Search for the cell housing the specified text and yield its [x, y] center coordinate. 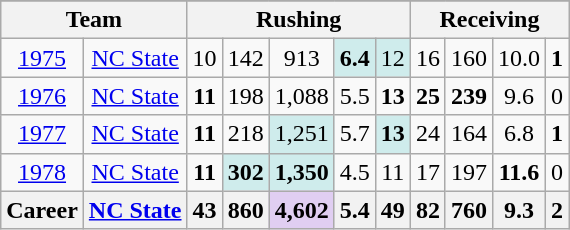
1976 [42, 96]
5.7 [354, 134]
142 [246, 58]
6.8 [518, 134]
49 [392, 210]
160 [468, 58]
197 [468, 172]
913 [302, 58]
16 [428, 58]
1,350 [302, 172]
10.0 [518, 58]
239 [468, 96]
164 [468, 134]
Team [94, 20]
9.3 [518, 210]
12 [392, 58]
760 [468, 210]
11.6 [518, 172]
1,251 [302, 134]
218 [246, 134]
4,602 [302, 210]
5.5 [354, 96]
17 [428, 172]
82 [428, 210]
Rushing [298, 20]
1977 [42, 134]
10 [204, 58]
4.5 [354, 172]
860 [246, 210]
9.6 [518, 96]
1978 [42, 172]
1,088 [302, 96]
198 [246, 96]
24 [428, 134]
25 [428, 96]
43 [204, 210]
5.4 [354, 210]
2 [558, 210]
302 [246, 172]
6.4 [354, 58]
1975 [42, 58]
Career [42, 210]
Receiving [489, 20]
